Scan for the cell matching the given text and deliver its (x, y) coordinate at center. 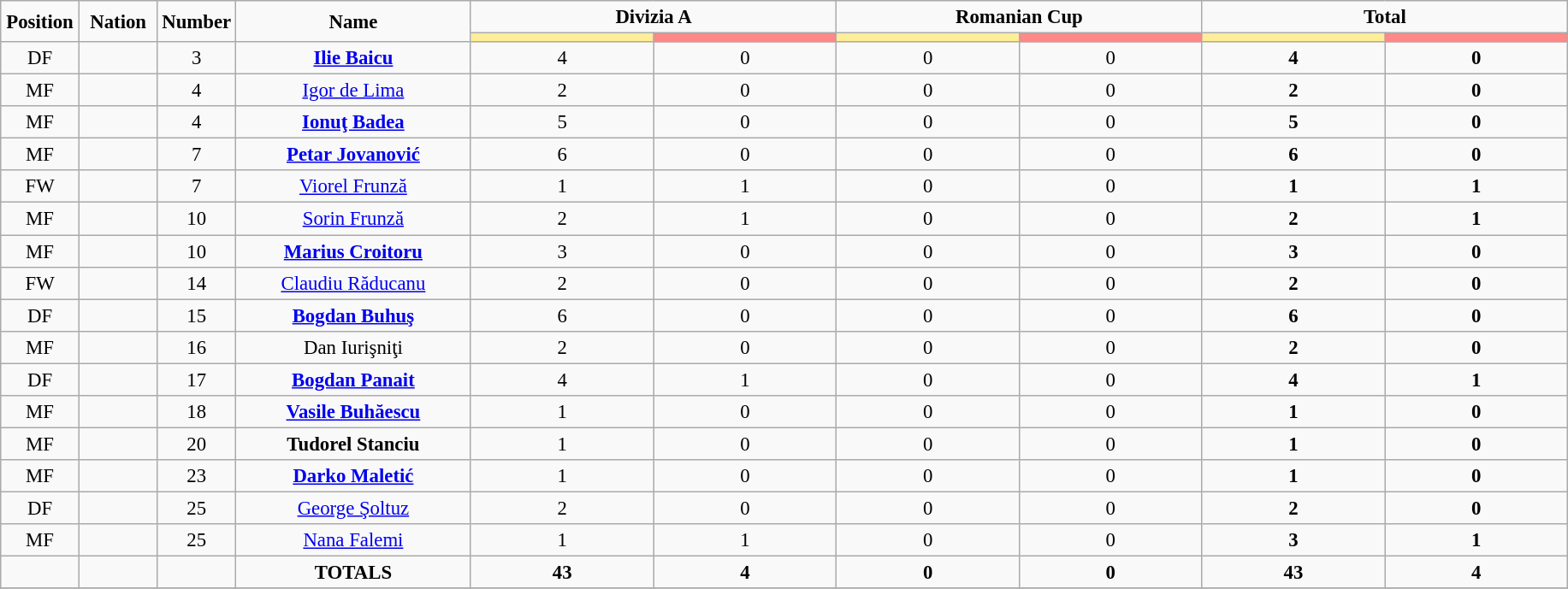
23 (197, 476)
Bogdan Panait (354, 380)
Tudorel Stanciu (354, 444)
18 (197, 412)
14 (197, 283)
Ionuţ Badea (354, 122)
Number (197, 21)
Claudiu Răducanu (354, 283)
Total (1385, 17)
Bogdan Buhuş (354, 315)
Nana Falemi (354, 540)
Name (354, 21)
Position (40, 21)
Darko Maletić (354, 476)
15 (197, 315)
Vasile Buhăescu (354, 412)
Viorel Frunză (354, 187)
George Şoltuz (354, 508)
Igor de Lima (354, 91)
Nation (118, 21)
20 (197, 444)
17 (197, 380)
Petar Jovanović (354, 155)
Ilie Baicu (354, 58)
TOTALS (354, 573)
Sorin Frunză (354, 219)
Marius Croitoru (354, 251)
16 (197, 347)
Dan Iurişniţi (354, 347)
Divizia A (654, 17)
Romanian Cup (1020, 17)
